Determine the [x, y] coordinate at the center of the cell enclosing the given text.  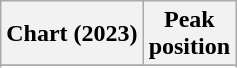
Chart (2023) [72, 34]
Peakposition [189, 34]
